Output the [x, y] coordinate of the center of the cell containing the given text.  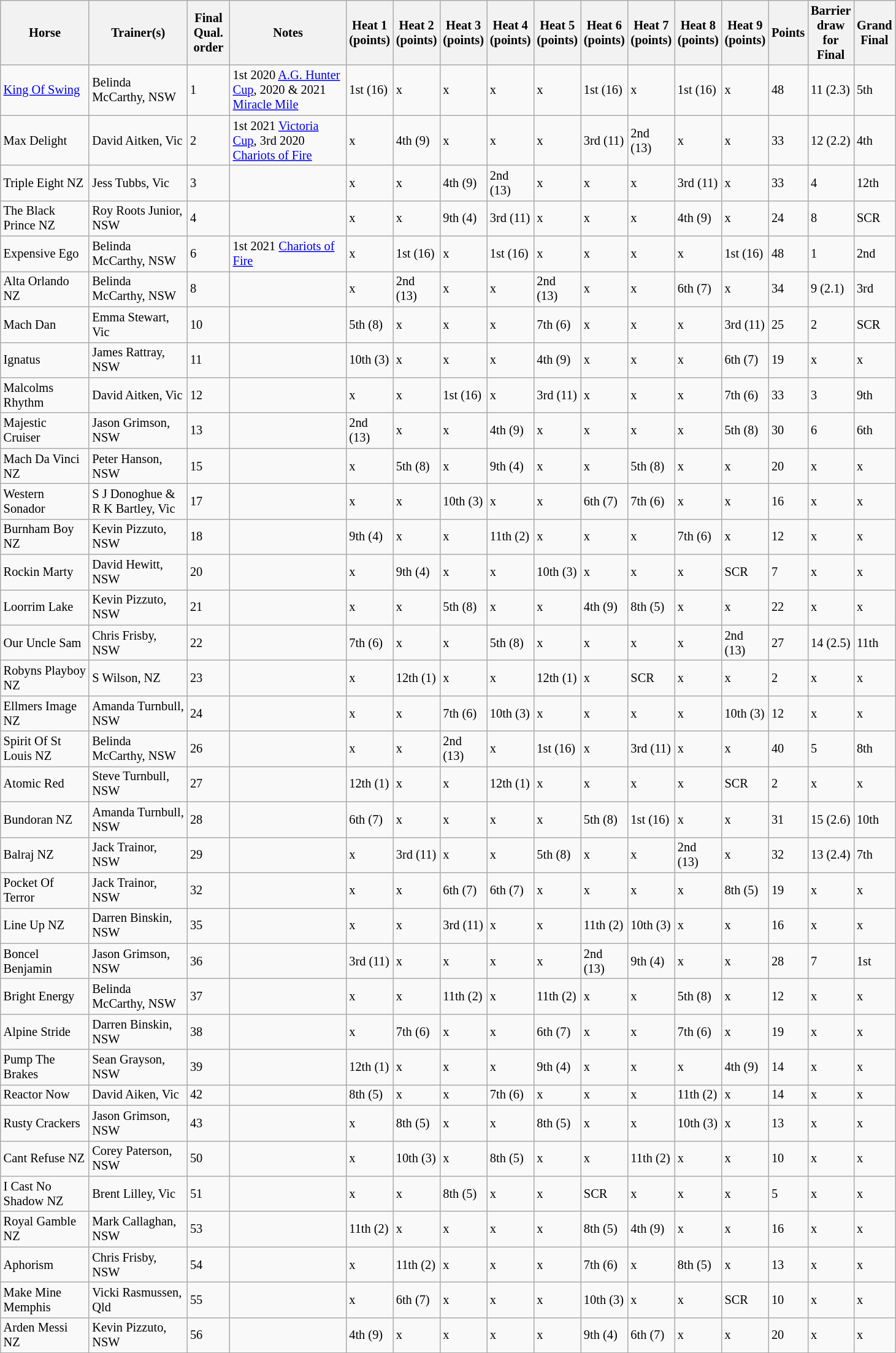
7th [875, 855]
9 (2.1) [830, 289]
Horse [45, 33]
Triple Eight NZ [45, 183]
8th [875, 749]
Jess Tubbs, Vic [138, 183]
1st 2021 Victoria Cup, 3rd 2020 Chariots of Fire [288, 140]
31 [788, 819]
Reactor Now [45, 1095]
Notes [288, 33]
54 [209, 1265]
5th [875, 90]
Ignatus [45, 360]
10th [875, 819]
38 [209, 1032]
Heat 8 (points) [698, 33]
Aphorism [45, 1265]
Heat 9 (points) [746, 33]
Heat 1 (points) [369, 33]
Emma Stewart, Vic [138, 324]
42 [209, 1095]
13 (2.4) [830, 855]
David Aiken, Vic [138, 1095]
S Wilson, NZ [138, 678]
53 [209, 1229]
Spirit Of St Louis NZ [45, 749]
Atomic Red [45, 784]
Our Uncle Sam [45, 643]
1st 2021 Chariots of Fire [288, 254]
Roy Roots Junior, NSW [138, 218]
Heat 5 (points) [557, 33]
Boncel Benjamin [45, 961]
I Cast No Shadow NZ [45, 1194]
S J Donoghue & R K Bartley, Vic [138, 501]
Loorrim Lake [45, 607]
Majestic Cruiser [45, 431]
Line Up NZ [45, 926]
Western Sonador [45, 501]
11 [209, 360]
14 (2.5) [830, 643]
Bright Energy [45, 996]
Burnham Boy NZ [45, 537]
12 (2.2) [830, 140]
15 (2.6) [830, 819]
Pocket Of Terror [45, 890]
Alta Orlando NZ [45, 289]
Points [788, 33]
David Hewitt, NSW [138, 572]
51 [209, 1194]
4th [875, 140]
Heat 6 (points) [605, 33]
Corey Paterson, NSW [138, 1159]
1st [875, 961]
37 [209, 996]
Heat 7 (points) [651, 33]
Pump The Brakes [45, 1067]
23 [209, 678]
Max Delight [45, 140]
Rusty Crackers [45, 1123]
Sean Grayson, NSW [138, 1067]
1st 2020 A.G. Hunter Cup, 2020 & 2021 Miracle Mile [288, 90]
26 [209, 749]
15 [209, 466]
Vicki Rasmussen, Qld [138, 1300]
39 [209, 1067]
6th [875, 431]
36 [209, 961]
11 (2.3) [830, 90]
55 [209, 1300]
50 [209, 1159]
3rd [875, 289]
Heat 4 (points) [510, 33]
Grand Final [875, 33]
The Black Prince NZ [45, 218]
Barrier draw for Final [830, 33]
30 [788, 431]
Malcolms Rhythm [45, 395]
11th [875, 643]
2nd [875, 254]
Alpine Stride [45, 1032]
Balraj NZ [45, 855]
Expensive Ego [45, 254]
Mach Dan [45, 324]
21 [209, 607]
Rockin Marty [45, 572]
35 [209, 926]
Robyns Playboy NZ [45, 678]
43 [209, 1123]
Heat 2 (points) [417, 33]
29 [209, 855]
56 [209, 1335]
Cant Refuse NZ [45, 1159]
Bundoran NZ [45, 819]
40 [788, 749]
Mach Da Vinci NZ [45, 466]
18 [209, 537]
Steve Turnbull, NSW [138, 784]
Heat 3 (points) [464, 33]
Royal Gamble NZ [45, 1229]
Mark Callaghan, NSW [138, 1229]
Make Mine Memphis [45, 1300]
Final Qual. order [209, 33]
25 [788, 324]
King Of Swing [45, 90]
Peter Hanson, NSW [138, 466]
Arden Messi NZ [45, 1335]
Ellmers Image NZ [45, 713]
12th [875, 183]
9th [875, 395]
17 [209, 501]
Brent Lilley, Vic [138, 1194]
Trainer(s) [138, 33]
James Rattray, NSW [138, 360]
34 [788, 289]
